Extract the [X, Y] coordinate from the center of the cell holding the provided text.  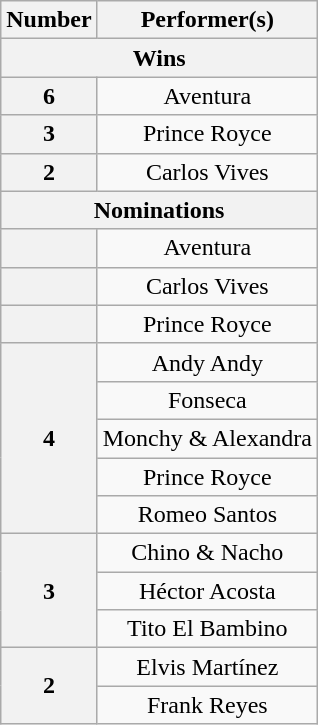
Wins [160, 58]
4 [49, 438]
Chino & Nacho [207, 553]
Andy Andy [207, 362]
Romeo Santos [207, 515]
Frank Reyes [207, 705]
Fonseca [207, 400]
Tito El Bambino [207, 629]
Number [49, 20]
Performer(s) [207, 20]
Nominations [160, 210]
6 [49, 96]
Héctor Acosta [207, 591]
Monchy & Alexandra [207, 438]
Elvis Martínez [207, 667]
